Return the (x, y) coordinate for the center point of the cell that contains the specified text.  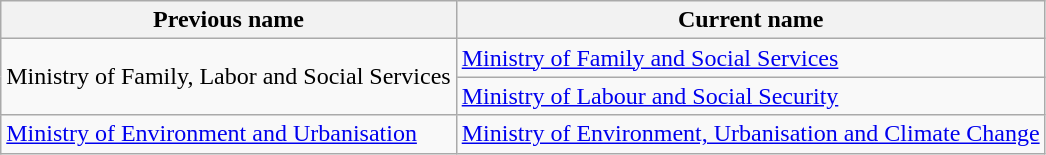
Current name (750, 20)
Ministry of Family and Social Services (750, 58)
Previous name (228, 20)
Ministry of Labour and Social Security (750, 96)
Ministry of Environment, Urbanisation and Climate Change (750, 134)
Ministry of Environment and Urbanisation (228, 134)
Ministry of Family, Labor and Social Services (228, 77)
